Scan for the cell matching the given text and deliver its (x, y) coordinate at center. 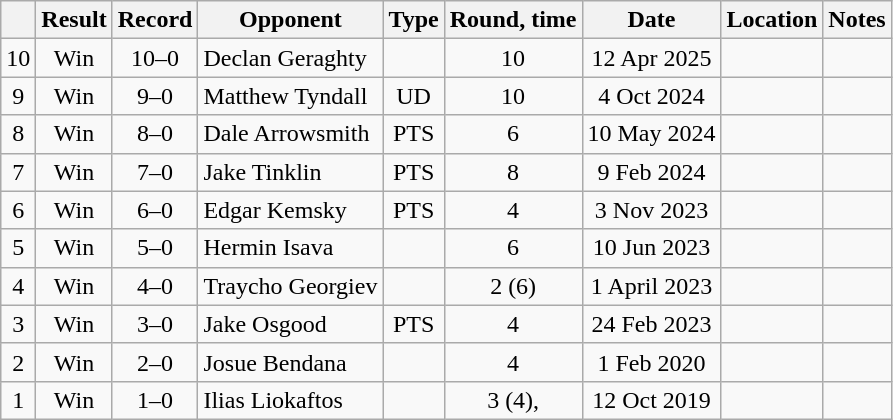
6–0 (155, 210)
7–0 (155, 172)
1 Feb 2020 (652, 362)
3 Nov 2023 (652, 210)
2 (18, 362)
2 (6) (513, 286)
10–0 (155, 58)
Ilias Liokaftos (290, 400)
3 (4), (513, 400)
1 April 2023 (652, 286)
Notes (857, 20)
10 May 2024 (652, 134)
9 (18, 96)
5 (18, 248)
Matthew Tyndall (290, 96)
1 (18, 400)
Edgar Kemsky (290, 210)
4 Oct 2024 (652, 96)
Result (74, 20)
3 (18, 324)
2–0 (155, 362)
10 Jun 2023 (652, 248)
8–0 (155, 134)
Traycho Georgiev (290, 286)
12 Oct 2019 (652, 400)
Round, time (513, 20)
Josue Bendana (290, 362)
Type (414, 20)
Opponent (290, 20)
7 (18, 172)
Date (652, 20)
Record (155, 20)
5–0 (155, 248)
9 Feb 2024 (652, 172)
Location (772, 20)
24 Feb 2023 (652, 324)
UD (414, 96)
4–0 (155, 286)
Jake Tinklin (290, 172)
12 Apr 2025 (652, 58)
Dale Arrowsmith (290, 134)
1–0 (155, 400)
9–0 (155, 96)
Declan Geraghty (290, 58)
3–0 (155, 324)
Hermin Isava (290, 248)
Jake Osgood (290, 324)
